Return the [X, Y] coordinate for the center point of the cell that contains the specified text.  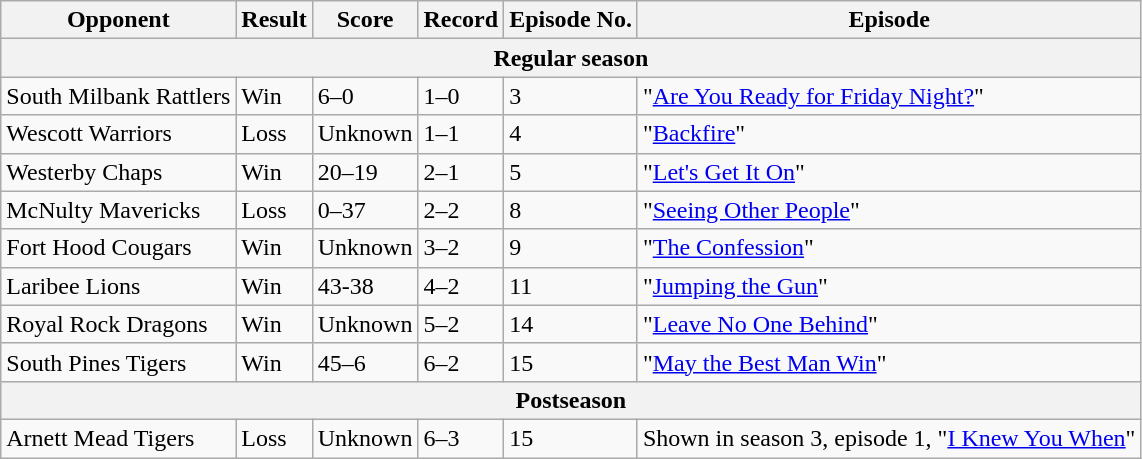
"The Confession" [889, 248]
Regular season [571, 58]
2–2 [461, 210]
43-38 [365, 286]
McNulty Mavericks [118, 210]
"Seeing Other People" [889, 210]
8 [571, 210]
"Are You Ready for Friday Night?" [889, 96]
4–2 [461, 286]
"Leave No One Behind" [889, 324]
Episode No. [571, 20]
6–2 [461, 362]
6–3 [461, 438]
Arnett Mead Tigers [118, 438]
1–0 [461, 96]
11 [571, 286]
5–2 [461, 324]
Episode [889, 20]
"May the Best Man Win" [889, 362]
Shown in season 3, episode 1, "I Knew You When" [889, 438]
Result [274, 20]
Record [461, 20]
Royal Rock Dragons [118, 324]
20–19 [365, 172]
1–1 [461, 134]
"Let's Get It On" [889, 172]
South Pines Tigers [118, 362]
9 [571, 248]
14 [571, 324]
3 [571, 96]
Score [365, 20]
45–6 [365, 362]
Postseason [571, 400]
3–2 [461, 248]
5 [571, 172]
2–1 [461, 172]
Fort Hood Cougars [118, 248]
Laribee Lions [118, 286]
Opponent [118, 20]
"Backfire" [889, 134]
0–37 [365, 210]
6–0 [365, 96]
4 [571, 134]
South Milbank Rattlers [118, 96]
Westerby Chaps [118, 172]
"Jumping the Gun" [889, 286]
Wescott Warriors [118, 134]
